Find where the given text appears and provide that cell's center as [x, y] coordinate. 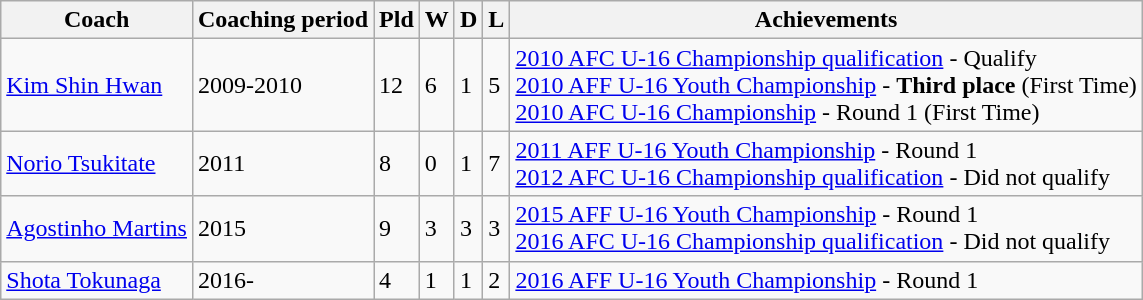
Coaching period [282, 20]
2 [496, 280]
2009-2010 [282, 85]
Norio Tsukitate [97, 164]
Achievements [826, 20]
2016 AFF U-16 Youth Championship - Round 1 [826, 280]
W [436, 20]
9 [397, 228]
5 [496, 85]
D [468, 20]
2011 [282, 164]
2016- [282, 280]
12 [397, 85]
Shota Tokunaga [97, 280]
Coach [97, 20]
2015 [282, 228]
8 [397, 164]
Pld [397, 20]
0 [436, 164]
7 [496, 164]
6 [436, 85]
Kim Shin Hwan [97, 85]
2015 AFF U-16 Youth Championship - Round 1 2016 AFC U-16 Championship qualification - Did not qualify [826, 228]
Agostinho Martins [97, 228]
2011 AFF U-16 Youth Championship - Round 1 2012 AFC U-16 Championship qualification - Did not qualify [826, 164]
L [496, 20]
4 [397, 280]
